Output the [X, Y] coordinate of the center of the cell containing the given text.  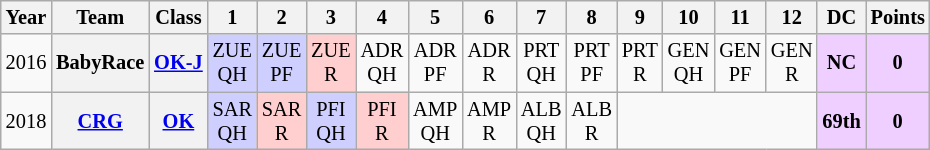
PRTQH [541, 63]
DC [841, 17]
ZUEQH [232, 63]
SARQH [232, 121]
CRG [100, 121]
ZUER [330, 63]
6 [489, 17]
BabyRace [100, 63]
PFIR [382, 121]
2 [282, 17]
AMPQH [435, 121]
11 [740, 17]
2018 [26, 121]
PFIQH [330, 121]
1 [232, 17]
12 [792, 17]
10 [689, 17]
ADRQH [382, 63]
ALBR [591, 121]
9 [640, 17]
8 [591, 17]
69th [841, 121]
Year [26, 17]
7 [541, 17]
OK [178, 121]
Points [898, 17]
NC [841, 63]
ZUEPF [282, 63]
GENR [792, 63]
3 [330, 17]
5 [435, 17]
ADRPF [435, 63]
PRTPF [591, 63]
AMPR [489, 121]
2016 [26, 63]
ALBQH [541, 121]
GENPF [740, 63]
Team [100, 17]
ADRR [489, 63]
PRTR [640, 63]
GENQH [689, 63]
OK-J [178, 63]
Class [178, 17]
SARR [282, 121]
4 [382, 17]
